Return the [x, y] coordinate for the center point of the cell that contains the specified text.  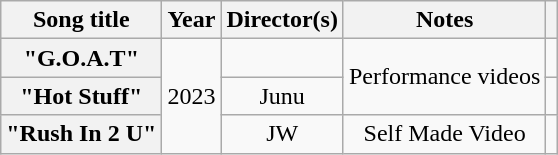
Notes [444, 20]
Year [192, 20]
Junu [282, 96]
"Rush In 2 U" [82, 134]
2023 [192, 96]
Performance videos [444, 77]
Song title [82, 20]
"Hot Stuff" [82, 96]
Self Made Video [444, 134]
"G.O.A.T" [82, 58]
Director(s) [282, 20]
JW [282, 134]
